Identify which cell holds the provided text, then report its (x, y) central coordinate. 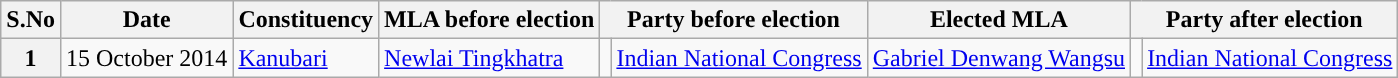
MLA before election (490, 20)
Elected MLA (998, 20)
Kanubari (306, 58)
Newlai Tingkhatra (490, 58)
S.No (31, 20)
15 October 2014 (146, 58)
Party before election (734, 20)
Party after election (1264, 20)
Constituency (306, 20)
Gabriel Denwang Wangsu (998, 58)
1 (31, 58)
Date (146, 20)
